Provide the (x, y) coordinate of the cell's center where the given text is located.  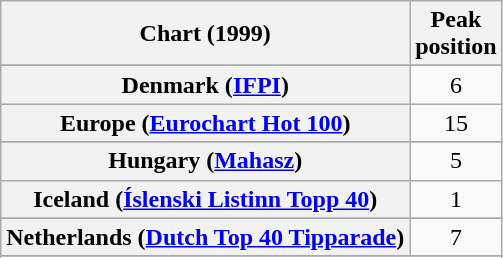
Netherlands (Dutch Top 40 Tipparade) (206, 237)
1 (456, 199)
Iceland (Íslenski Listinn Topp 40) (206, 199)
Peakposition (456, 34)
Europe (Eurochart Hot 100) (206, 123)
Denmark (IFPI) (206, 85)
15 (456, 123)
5 (456, 161)
Hungary (Mahasz) (206, 161)
6 (456, 85)
Chart (1999) (206, 34)
7 (456, 237)
